Detect which cell encompasses the target text, then output its [X, Y] center coordinate. 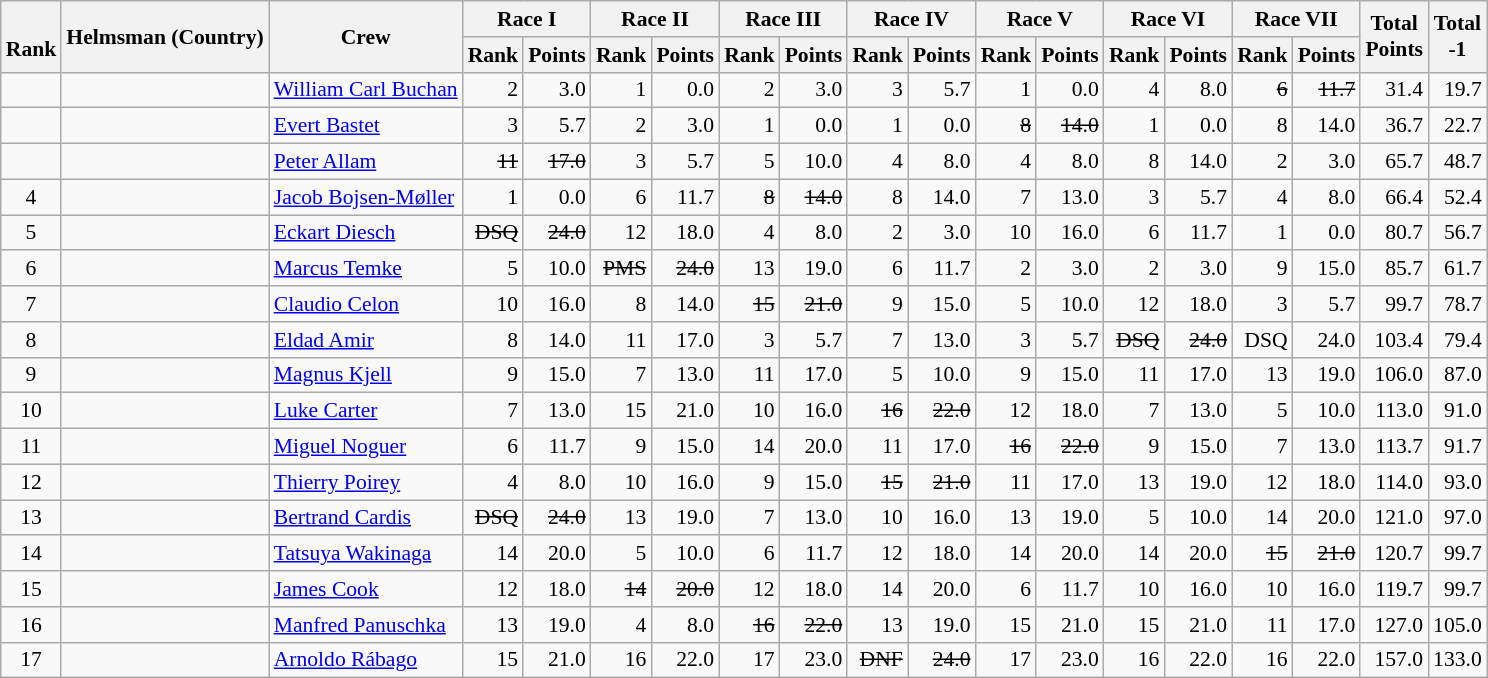
Arnoldo Rábago [366, 660]
127.0 [1394, 625]
Crew [366, 36]
Race VII [1296, 19]
133.0 [1458, 660]
Peter Allam [366, 162]
Race IV [911, 19]
121.0 [1394, 518]
DNF [878, 660]
114.0 [1394, 482]
Eldad Amir [366, 340]
113.7 [1394, 447]
Helmsman (Country) [164, 36]
78.7 [1458, 304]
Miguel Noguer [366, 447]
Claudio Celon [366, 304]
Race III [783, 19]
157.0 [1394, 660]
85.7 [1394, 269]
87.0 [1458, 375]
80.7 [1394, 233]
36.7 [1394, 126]
Jacob Bojsen-Møller [366, 197]
105.0 [1458, 625]
Bertrand Cardis [366, 518]
56.7 [1458, 233]
97.0 [1458, 518]
113.0 [1394, 411]
Race II [655, 19]
48.7 [1458, 162]
Eckart Diesch [366, 233]
91.0 [1458, 411]
Luke Carter [366, 411]
Evert Bastet [366, 126]
William Carl Buchan [366, 90]
31.4 [1394, 90]
66.4 [1394, 197]
91.7 [1458, 447]
79.4 [1458, 340]
22.7 [1458, 126]
Manfred Panuschka [366, 625]
120.7 [1394, 554]
Thierry Poirey [366, 482]
Race VI [1168, 19]
Race I [527, 19]
Marcus Temke [366, 269]
61.7 [1458, 269]
93.0 [1458, 482]
Tatsuya Wakinaga [366, 554]
PMS [622, 269]
Total Points [1394, 36]
103.4 [1394, 340]
19.7 [1458, 90]
Total-1 [1458, 36]
119.7 [1394, 589]
65.7 [1394, 162]
Magnus Kjell [366, 375]
James Cook [366, 589]
Race V [1040, 19]
52.4 [1458, 197]
106.0 [1394, 375]
